Search for the cell housing the specified text and yield its (x, y) center coordinate. 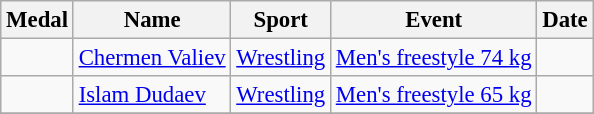
Name (152, 20)
Islam Dudaev (152, 95)
Medal (38, 20)
Men's freestyle 65 kg (433, 95)
Men's freestyle 74 kg (433, 58)
Event (433, 20)
Chermen Valiev (152, 58)
Date (565, 20)
Sport (281, 20)
